Locate the cell with the specified text and output its [X, Y] center coordinate. 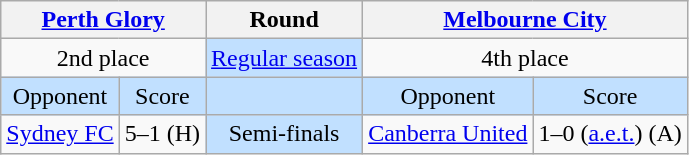
2nd place [104, 58]
5–1 (H) [162, 134]
Round [284, 20]
Semi-finals [284, 134]
4th place [526, 58]
Canberra United [448, 134]
Perth Glory [104, 20]
Melbourne City [526, 20]
Sydney FC [60, 134]
Regular season [284, 58]
1–0 (a.e.t.) (A) [610, 134]
